Provide the (x, y) coordinate of the cell's center where the given text is located.  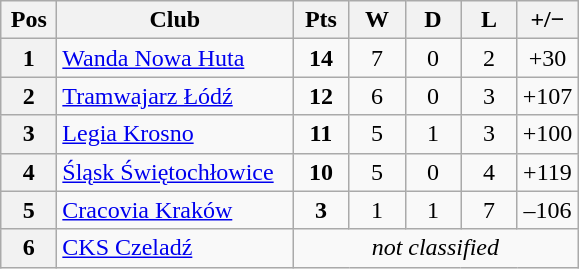
L (489, 20)
10 (321, 172)
11 (321, 134)
–106 (548, 210)
Pos (29, 20)
+100 (548, 134)
+107 (548, 96)
Club (175, 20)
not classified (436, 248)
+119 (548, 172)
14 (321, 58)
Wanda Nowa Huta (175, 58)
Tramwajarz Łódź (175, 96)
+/− (548, 20)
Pts (321, 20)
Legia Krosno (175, 134)
W (377, 20)
Cracovia Kraków (175, 210)
D (433, 20)
+30 (548, 58)
Śląsk Świętochłowice (175, 172)
CKS Czeladź (175, 248)
12 (321, 96)
